Provide the (x, y) coordinate of the cell's center where the given text is located.  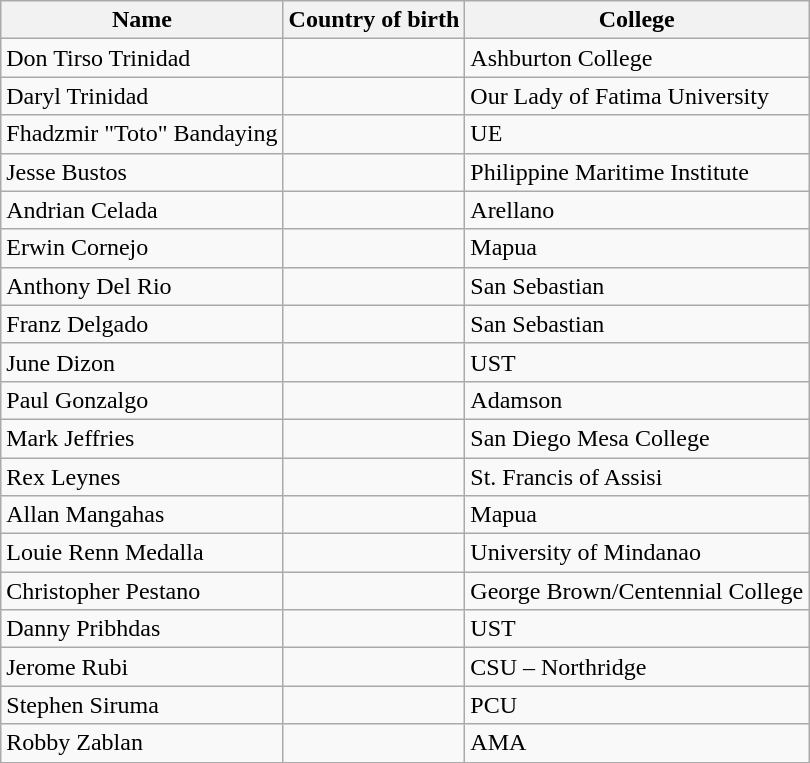
Our Lady of Fatima University (637, 96)
University of Mindanao (637, 553)
Stephen Siruma (142, 705)
George Brown/Centennial College (637, 591)
Danny Pribhdas (142, 629)
Name (142, 20)
Don Tirso Trinidad (142, 58)
Country of birth (374, 20)
Louie Renn Medalla (142, 553)
Franz Delgado (142, 324)
Anthony Del Rio (142, 286)
Philippine Maritime Institute (637, 172)
College (637, 20)
Ashburton College (637, 58)
Rex Leynes (142, 477)
St. Francis of Assisi (637, 477)
Daryl Trinidad (142, 96)
Jerome Rubi (142, 667)
PCU (637, 705)
AMA (637, 743)
UE (637, 134)
Christopher Pestano (142, 591)
Mark Jeffries (142, 438)
Jesse Bustos (142, 172)
Adamson (637, 400)
Robby Zablan (142, 743)
Fhadzmir "Toto" Bandaying (142, 134)
Arellano (637, 210)
Allan Mangahas (142, 515)
Erwin Cornejo (142, 248)
San Diego Mesa College (637, 438)
Andrian Celada (142, 210)
CSU – Northridge (637, 667)
Paul Gonzalgo (142, 400)
June Dizon (142, 362)
